Locate the cell with the specified text and output its (X, Y) center coordinate. 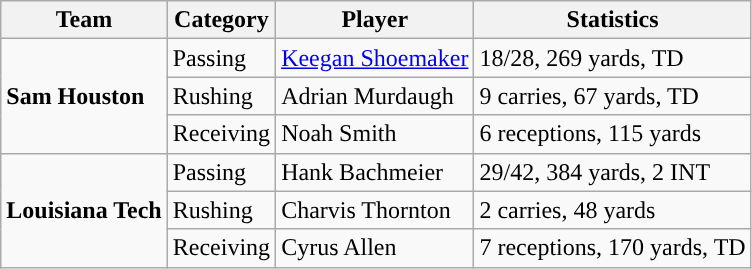
Cyrus Allen (375, 248)
Charvis Thornton (375, 210)
Keegan Shoemaker (375, 58)
9 carries, 67 yards, TD (612, 96)
Category (221, 20)
7 receptions, 170 yards, TD (612, 248)
Louisiana Tech (84, 210)
Sam Houston (84, 96)
Team (84, 20)
18/28, 269 yards, TD (612, 58)
Adrian Murdaugh (375, 96)
29/42, 384 yards, 2 INT (612, 172)
2 carries, 48 yards (612, 210)
6 receptions, 115 yards (612, 134)
Statistics (612, 20)
Noah Smith (375, 134)
Hank Bachmeier (375, 172)
Player (375, 20)
